Detect which cell encompasses the target text, then output its [X, Y] center coordinate. 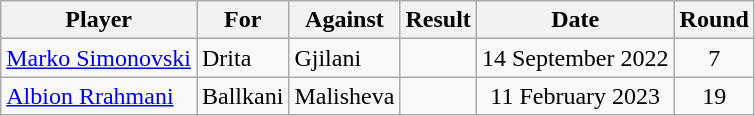
Round [714, 20]
19 [714, 96]
For [242, 20]
Malisheva [344, 96]
Player [99, 20]
Result [438, 20]
7 [714, 58]
Marko Simonovski [99, 58]
Date [575, 20]
14 September 2022 [575, 58]
Drita [242, 58]
Against [344, 20]
Ballkani [242, 96]
Gjilani [344, 58]
Albion Rrahmani [99, 96]
11 February 2023 [575, 96]
